Identify which cell holds the provided text, then report its (X, Y) central coordinate. 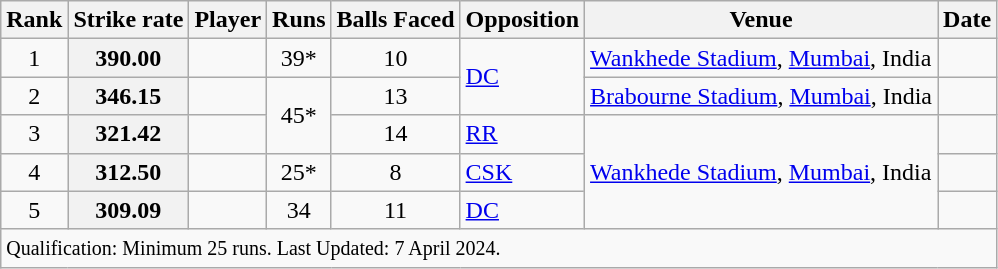
RR (522, 134)
346.15 (128, 96)
Strike rate (128, 20)
45* (299, 115)
309.09 (128, 210)
2 (34, 96)
25* (299, 172)
Opposition (522, 20)
Rank (34, 20)
312.50 (128, 172)
10 (396, 58)
4 (34, 172)
11 (396, 210)
Balls Faced (396, 20)
321.42 (128, 134)
8 (396, 172)
Runs (299, 20)
Venue (762, 20)
3 (34, 134)
Brabourne Stadium, Mumbai, India (762, 96)
Player (228, 20)
13 (396, 96)
1 (34, 58)
Date (968, 20)
39* (299, 58)
5 (34, 210)
CSK (522, 172)
Qualification: Minimum 25 runs. Last Updated: 7 April 2024. (499, 248)
34 (299, 210)
14 (396, 134)
390.00 (128, 58)
